Search for the cell housing the specified text and yield its (X, Y) center coordinate. 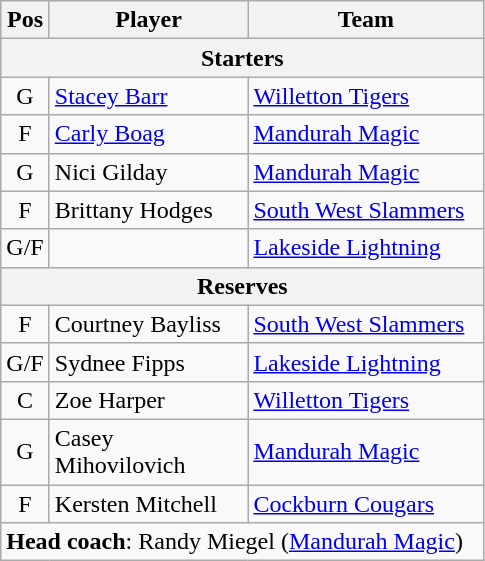
Nici Gilday (148, 172)
Sydnee Fipps (148, 362)
Carly Boag (148, 134)
Courtney Bayliss (148, 324)
Reserves (242, 286)
Head coach: Randy Miegel (Mandurah Magic) (242, 542)
Zoe Harper (148, 400)
Brittany Hodges (148, 210)
Cockburn Cougars (366, 503)
Stacey Barr (148, 96)
Player (148, 20)
Team (366, 20)
C (26, 400)
Casey Mihovilovich (148, 452)
Pos (26, 20)
Kersten Mitchell (148, 503)
Starters (242, 58)
